Provide the [x, y] coordinate of the cell's center where the given text is located.  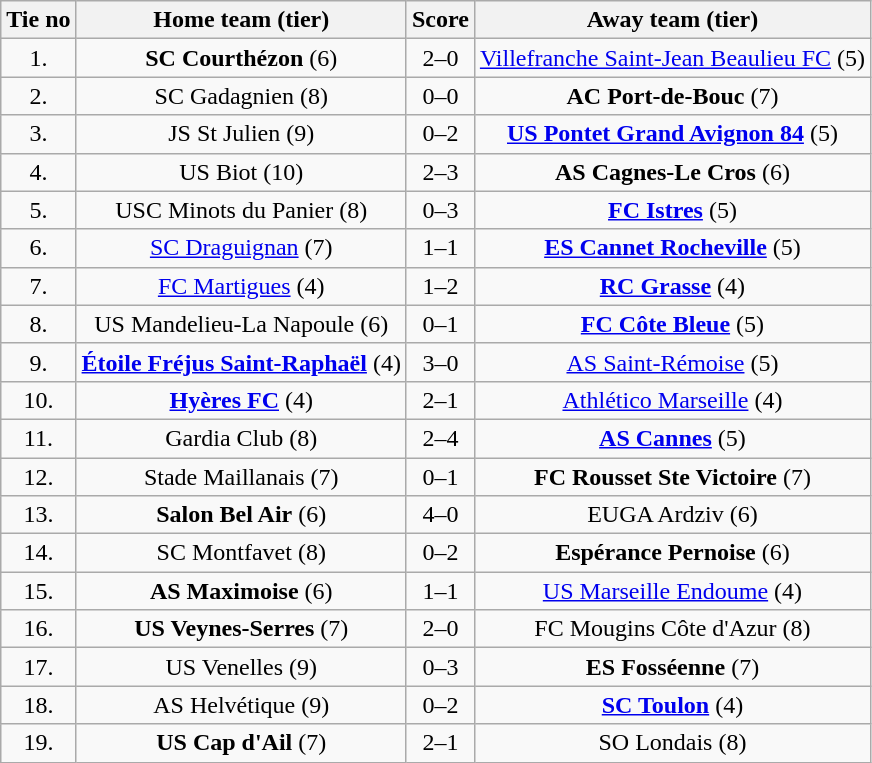
4. [38, 172]
8. [38, 324]
AS Saint-Rémoise (5) [672, 362]
SC Draguignan (7) [241, 248]
7. [38, 286]
US Mandelieu-La Napoule (6) [241, 324]
Athlético Marseille (4) [672, 400]
US Marseille Endoume (4) [672, 591]
Étoile Fréjus Saint-Raphaël (4) [241, 362]
US Venelles (9) [241, 667]
FC Martigues (4) [241, 286]
17. [38, 667]
EUGA Ardziv (6) [672, 515]
3. [38, 134]
9. [38, 362]
US Veynes-Serres (7) [241, 629]
FC Côte Bleue (5) [672, 324]
Home team (tier) [241, 20]
FC Rousset Ste Victoire (7) [672, 477]
5. [38, 210]
Tie no [38, 20]
Villefranche Saint-Jean Beaulieu FC (5) [672, 58]
6. [38, 248]
Salon Bel Air (6) [241, 515]
13. [38, 515]
JS St Julien (9) [241, 134]
Gardia Club (8) [241, 438]
1–2 [440, 286]
SC Montfavet (8) [241, 553]
15. [38, 591]
12. [38, 477]
Away team (tier) [672, 20]
AS Helvétique (9) [241, 705]
USC Minots du Panier (8) [241, 210]
11. [38, 438]
US Biot (10) [241, 172]
RC Grasse (4) [672, 286]
16. [38, 629]
2–4 [440, 438]
US Cap d'Ail (7) [241, 743]
2. [38, 96]
Stade Maillanais (7) [241, 477]
SC Courthézon (6) [241, 58]
1. [38, 58]
4–0 [440, 515]
AC Port-de-Bouc (7) [672, 96]
SC Gadagnien (8) [241, 96]
18. [38, 705]
ES Cannet Rocheville (5) [672, 248]
14. [38, 553]
SO Londais (8) [672, 743]
FC Mougins Côte d'Azur (8) [672, 629]
Hyères FC (4) [241, 400]
SC Toulon (4) [672, 705]
FC Istres (5) [672, 210]
AS Maximoise (6) [241, 591]
2–3 [440, 172]
Score [440, 20]
19. [38, 743]
10. [38, 400]
3–0 [440, 362]
Espérance Pernoise (6) [672, 553]
AS Cagnes-Le Cros (6) [672, 172]
ES Fosséenne (7) [672, 667]
US Pontet Grand Avignon 84 (5) [672, 134]
AS Cannes (5) [672, 438]
0–0 [440, 96]
